Search for the cell housing the specified text and yield its (X, Y) center coordinate. 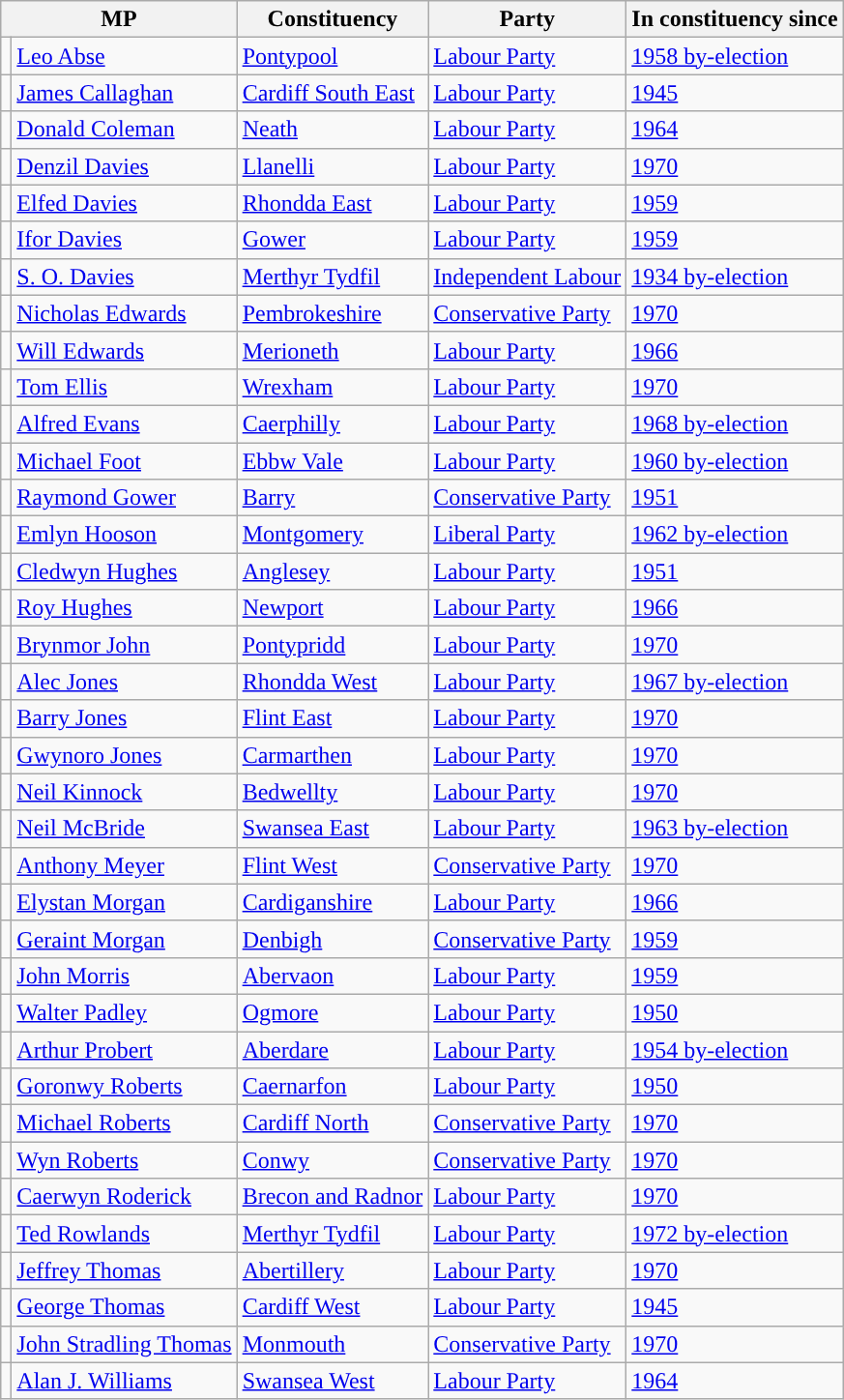
Jeffrey Thomas (124, 1270)
Cledwyn Hughes (124, 571)
James Callaghan (124, 93)
Cardiff West (333, 1307)
Anglesey (333, 571)
Barry (333, 498)
Ifor Davies (124, 240)
Gower (333, 240)
Tom Ellis (124, 387)
Goronwy Roberts (124, 1087)
1967 by-election (735, 682)
George Thomas (124, 1307)
Denbigh (333, 939)
Brecon and Radnor (333, 1197)
Liberal Party (528, 535)
Neil McBride (124, 829)
John Morris (124, 976)
Cardiganshire (333, 902)
1934 by-election (735, 277)
Neil Kinnock (124, 792)
Carmarthen (333, 755)
Raymond Gower (124, 498)
Pontypridd (333, 645)
Denzil Davies (124, 166)
Cardiff South East (333, 93)
Llanelli (333, 166)
1963 by-election (735, 829)
Wrexham (333, 387)
Ebbw Vale (333, 461)
Flint West (333, 865)
Emlyn Hooson (124, 535)
Will Edwards (124, 350)
Caerwyn Roderick (124, 1197)
1972 by-election (735, 1234)
Barry Jones (124, 718)
Alfred Evans (124, 423)
Independent Labour (528, 277)
S. O. Davies (124, 277)
Pembrokeshire (333, 313)
Anthony Meyer (124, 865)
Cardiff North (333, 1123)
Montgomery (333, 535)
Ted Rowlands (124, 1234)
Neath (333, 130)
Caerphilly (333, 423)
Michael Roberts (124, 1123)
Brynmor John (124, 645)
Elystan Morgan (124, 902)
Alec Jones (124, 682)
In constituency since (735, 19)
Walter Padley (124, 1012)
Gwynoro Jones (124, 755)
Monmouth (333, 1344)
MP (119, 19)
Flint East (333, 718)
Roy Hughes (124, 608)
Swansea West (333, 1381)
Michael Foot (124, 461)
1968 by-election (735, 423)
Conwy (333, 1160)
Bedwellty (333, 792)
1962 by-election (735, 535)
1954 by-election (735, 1049)
Abertillery (333, 1270)
Merioneth (333, 350)
1960 by-election (735, 461)
Rhondda East (333, 203)
Donald Coleman (124, 130)
Abervaon (333, 976)
Rhondda West (333, 682)
John Stradling Thomas (124, 1344)
Leo Abse (124, 56)
1958 by-election (735, 56)
Elfed Davies (124, 203)
Newport (333, 608)
Geraint Morgan (124, 939)
Caernarfon (333, 1087)
Aberdare (333, 1049)
Swansea East (333, 829)
Pontypool (333, 56)
Arthur Probert (124, 1049)
Nicholas Edwards (124, 313)
Constituency (333, 19)
Ogmore (333, 1012)
Party (528, 19)
Alan J. Williams (124, 1381)
Wyn Roberts (124, 1160)
